Detect which cell encompasses the target text, then output its [X, Y] center coordinate. 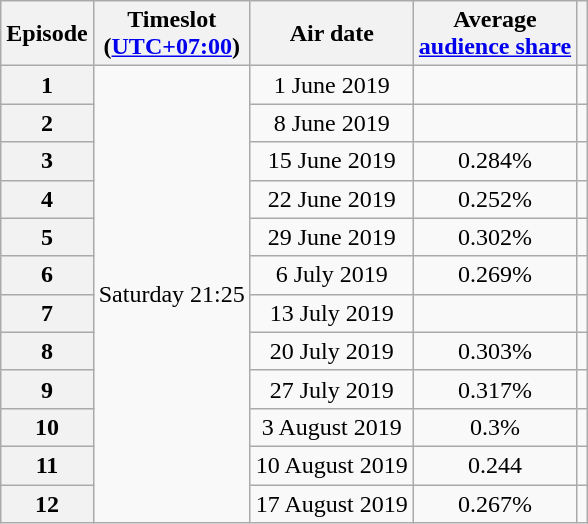
0.269% [494, 275]
10 August 2019 [332, 465]
4 [47, 199]
Saturday 21:25 [172, 294]
15 June 2019 [332, 161]
0.3% [494, 427]
11 [47, 465]
0.284% [494, 161]
29 June 2019 [332, 237]
0.317% [494, 389]
0.303% [494, 351]
2 [47, 123]
Air date [332, 34]
8 June 2019 [332, 123]
27 July 2019 [332, 389]
20 July 2019 [332, 351]
Averageaudience share [494, 34]
Episode [47, 34]
1 June 2019 [332, 85]
5 [47, 237]
0.267% [494, 503]
0.252% [494, 199]
9 [47, 389]
6 July 2019 [332, 275]
13 July 2019 [332, 313]
Timeslot(UTC+07:00) [172, 34]
6 [47, 275]
7 [47, 313]
3 [47, 161]
17 August 2019 [332, 503]
10 [47, 427]
12 [47, 503]
3 August 2019 [332, 427]
8 [47, 351]
0.302% [494, 237]
1 [47, 85]
0.244 [494, 465]
22 June 2019 [332, 199]
